Capture the cell that displays the provided text and extract its [X, Y] central coordinate. 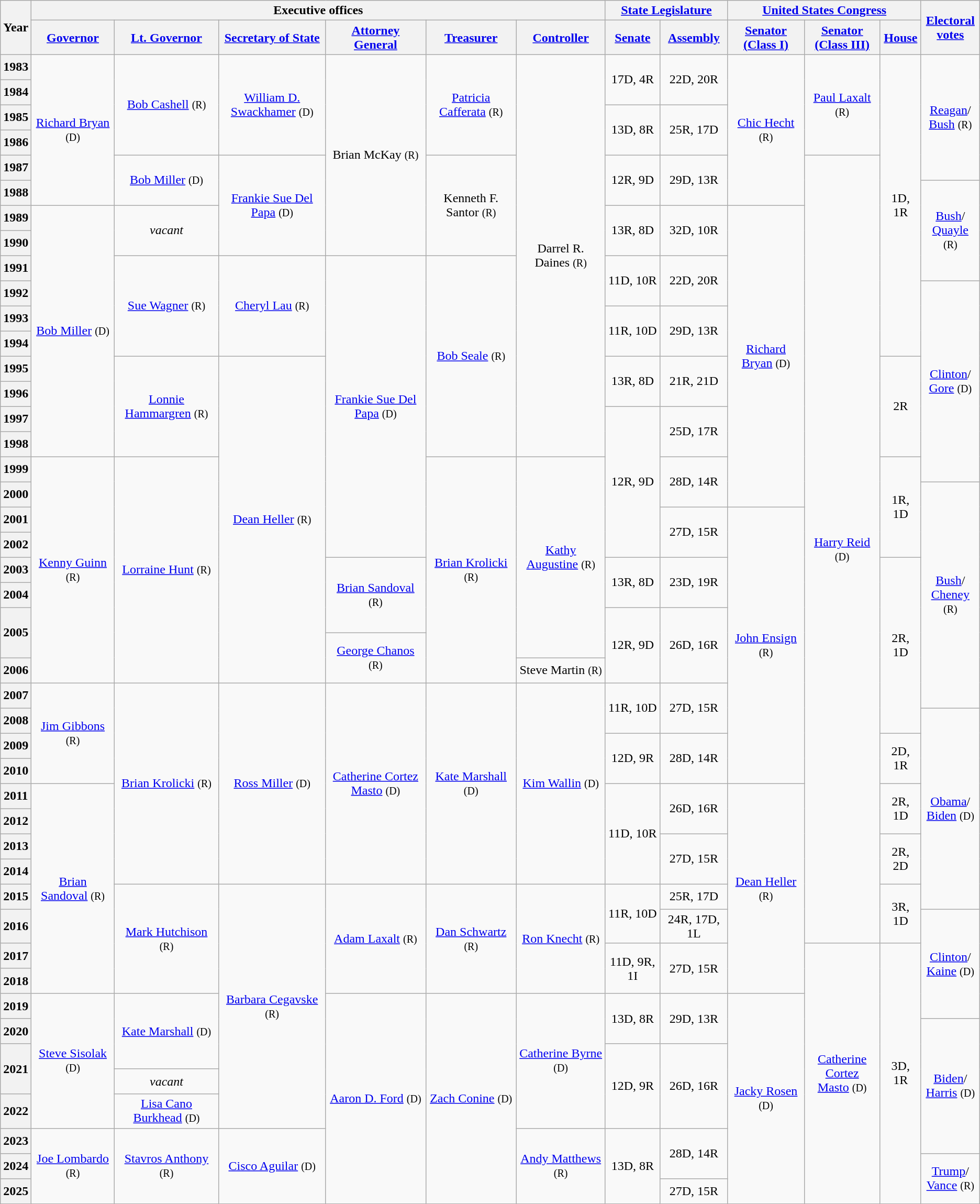
Sue Wagner (R) [166, 306]
1995 [16, 369]
Governor [73, 38]
Cisco Aguilar (D) [272, 1166]
Ross Miller (D) [272, 783]
1993 [16, 318]
Attorney General [376, 38]
32D, 10R [694, 230]
Ron Knecht (R) [560, 938]
1991 [16, 268]
2016 [16, 926]
Lonnie Hammargren (R) [166, 406]
11D, 9R, 1I [632, 968]
Adam Laxalt (R) [376, 938]
Brian McKay (R) [376, 155]
Mark Hutchison (R) [166, 938]
Aaron D. Ford (D) [376, 1099]
Clinton/Kaine (D) [950, 964]
1985 [16, 117]
1992 [16, 293]
Secretary of State [272, 38]
Dan Schwartz (R) [471, 938]
Steve Sisolak (D) [73, 1061]
Bob Cashell (R) [166, 105]
Trump/Vance (R) [950, 1178]
Kim Wallin (D) [560, 783]
Stavros Anthony (R) [166, 1166]
2002 [16, 545]
2025 [16, 1191]
1986 [16, 142]
Jim Gibbons (R) [73, 733]
Cheryl Lau (R) [272, 306]
2011 [16, 796]
Bush/Quayle (R) [950, 230]
Lisa Cano Burkhead (D) [166, 1111]
Electoralvotes [950, 27]
3D, 1R [900, 1074]
1999 [16, 469]
1988 [16, 193]
2015 [16, 897]
2017 [16, 956]
2022 [16, 1111]
2003 [16, 570]
2019 [16, 1006]
George Chanos (R) [376, 658]
Joe Lombardo (R) [73, 1166]
Bush/Cheney (R) [950, 595]
2006 [16, 670]
2R, 2D [900, 859]
24R, 17D, 1L [694, 926]
1998 [16, 444]
Executive offices [318, 10]
2012 [16, 821]
Lt. Governor [166, 38]
1983 [16, 67]
2000 [16, 494]
William D.Swackhamer (D) [272, 105]
1987 [16, 168]
17D, 4R [632, 80]
25D, 17R [694, 432]
2005 [16, 633]
Barbara Cegavske (R) [272, 1006]
2001 [16, 520]
1989 [16, 218]
2008 [16, 721]
2024 [16, 1166]
2009 [16, 746]
Clinton/Gore (D) [950, 381]
Catherine Byrne (D) [560, 1061]
1996 [16, 394]
2023 [16, 1141]
2020 [16, 1031]
23D, 19R [694, 582]
2014 [16, 871]
Senator(Class III) [842, 38]
Harry Reid (D) [842, 549]
Kenneth F. Santor (R) [471, 205]
1994 [16, 344]
Patricia Cafferata (R) [471, 105]
State Legislature [666, 10]
2013 [16, 846]
Darrel R. Daines (R) [560, 256]
1997 [16, 419]
Treasurer [471, 38]
Zach Conine (D) [471, 1099]
2004 [16, 595]
Bob Seale (R) [471, 356]
Assembly [694, 38]
Biden/Harris (D) [950, 1086]
Steve Martin (R) [560, 670]
Controller [560, 38]
Lorraine Hunt (R) [166, 570]
Jacky Rosen (D) [766, 1099]
Reagan/Bush (R) [950, 117]
United States Congress [824, 10]
2021 [16, 1069]
Kathy Augustine (R) [560, 557]
Andy Matthews (R) [560, 1166]
Year [16, 27]
1984 [16, 92]
1D, 1R [900, 205]
Paul Laxalt (R) [842, 105]
Chic Hecht (R) [766, 130]
2R [900, 406]
John Ensign (R) [766, 645]
Senate [632, 38]
21R, 21D [694, 381]
2010 [16, 771]
Obama/Biden (D) [950, 809]
3R, 1D [900, 913]
Senator(Class I) [766, 38]
2018 [16, 981]
1990 [16, 243]
2D, 1R [900, 758]
1R, 1D [900, 507]
House [900, 38]
2007 [16, 695]
Kenny Guinn (R) [73, 570]
